Provide the (x, y) coordinate of the cell's center where the given text is located.  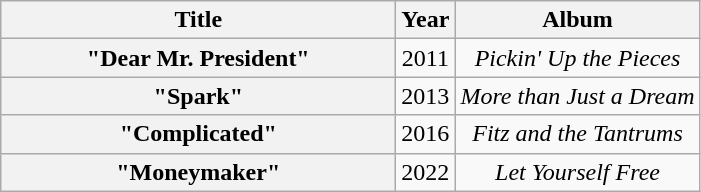
Let Yourself Free (578, 172)
"Spark" (198, 96)
Title (198, 20)
"Complicated" (198, 134)
Fitz and the Tantrums (578, 134)
Album (578, 20)
2013 (426, 96)
Year (426, 20)
More than Just a Dream (578, 96)
"Dear Mr. President" (198, 58)
"Moneymaker" (198, 172)
2016 (426, 134)
2022 (426, 172)
Pickin' Up the Pieces (578, 58)
2011 (426, 58)
